Extract the [X, Y] coordinate from the center of the cell holding the provided text.  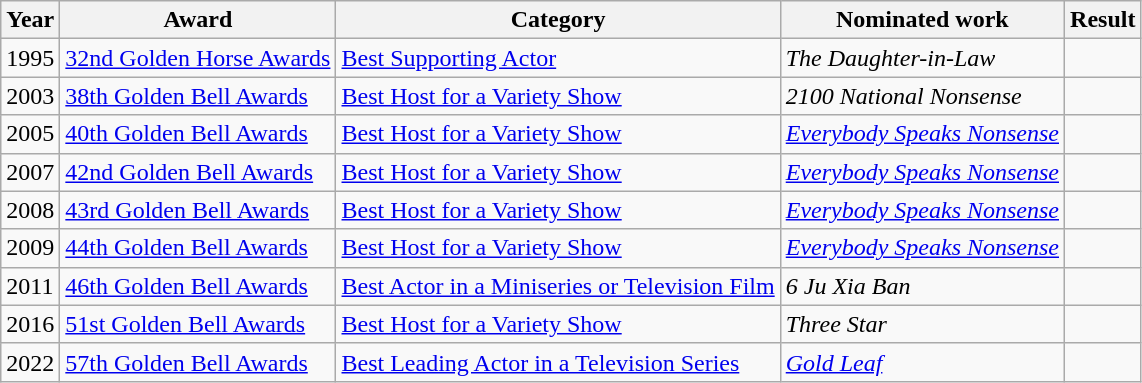
Gold Leaf [922, 362]
Best Actor in a Miniseries or Television Film [558, 286]
2022 [30, 362]
32nd Golden Horse Awards [198, 58]
2005 [30, 134]
The Daughter-in-Law [922, 58]
Year [30, 20]
38th Golden Bell Awards [198, 96]
2011 [30, 286]
2009 [30, 248]
Result [1103, 20]
2008 [30, 210]
40th Golden Bell Awards [198, 134]
Best Supporting Actor [558, 58]
44th Golden Bell Awards [198, 248]
Category [558, 20]
Award [198, 20]
2100 National Nonsense [922, 96]
Best Leading Actor in a Television Series [558, 362]
43rd Golden Bell Awards [198, 210]
42nd Golden Bell Awards [198, 172]
2003 [30, 96]
6 Ju Xia Ban [922, 286]
2007 [30, 172]
51st Golden Bell Awards [198, 324]
Three Star [922, 324]
57th Golden Bell Awards [198, 362]
1995 [30, 58]
Nominated work [922, 20]
2016 [30, 324]
46th Golden Bell Awards [198, 286]
